Return (X, Y) of the center of cell containing provided text 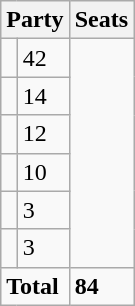
84 (101, 286)
12 (43, 134)
Party (35, 20)
10 (43, 172)
42 (43, 58)
Total (35, 286)
Seats (101, 20)
14 (43, 96)
